Identify which cell holds the provided text, then report its (x, y) central coordinate. 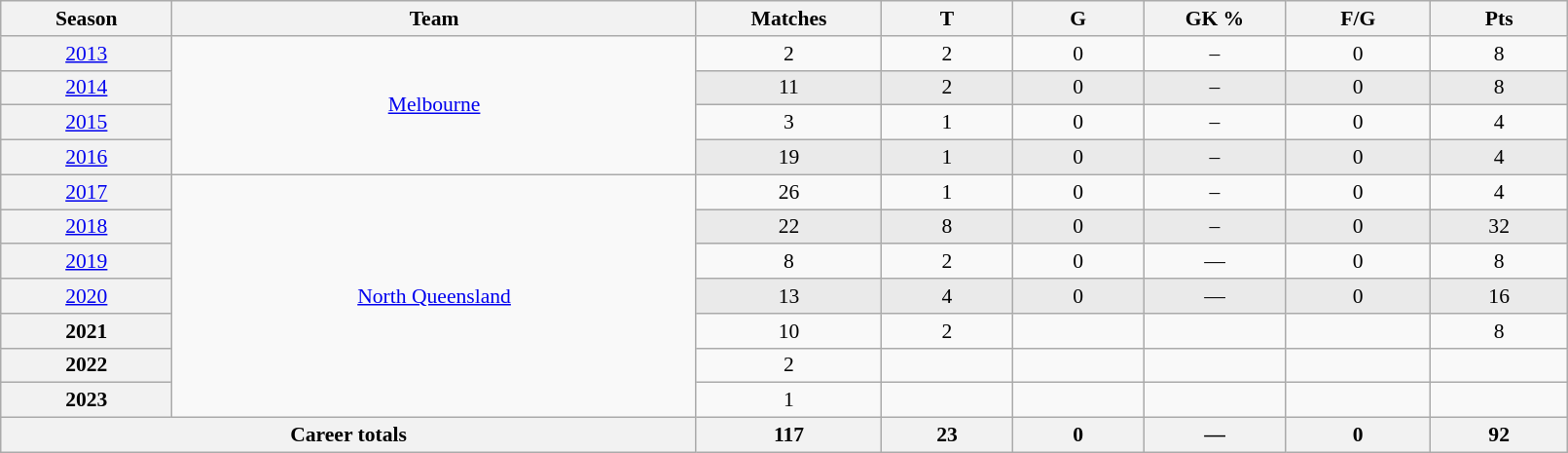
Team (434, 19)
Matches (788, 19)
F/G (1358, 19)
19 (788, 158)
2022 (87, 365)
22 (788, 227)
Career totals (348, 435)
11 (788, 88)
2014 (87, 88)
16 (1499, 296)
2016 (87, 158)
117 (788, 435)
Pts (1499, 19)
23 (948, 435)
2021 (87, 331)
North Queensland (434, 296)
13 (788, 296)
10 (788, 331)
2020 (87, 296)
2018 (87, 227)
2013 (87, 54)
Melbourne (434, 105)
2019 (87, 262)
32 (1499, 227)
26 (788, 192)
Season (87, 19)
GK % (1215, 19)
2015 (87, 123)
3 (788, 123)
92 (1499, 435)
G (1078, 19)
T (948, 19)
2017 (87, 192)
2023 (87, 400)
